Locate the cell with the specified text and output its (X, Y) center coordinate. 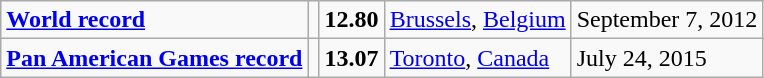
Brussels, Belgium (478, 20)
September 7, 2012 (667, 20)
Pan American Games record (154, 58)
July 24, 2015 (667, 58)
World record (154, 20)
13.07 (352, 58)
Toronto, Canada (478, 58)
12.80 (352, 20)
